Detect which cell encompasses the target text, then output its (X, Y) center coordinate. 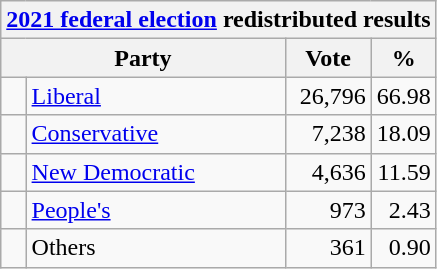
0.90 (404, 248)
66.98 (404, 96)
7,238 (328, 134)
2.43 (404, 210)
Liberal (156, 96)
% (404, 58)
Others (156, 248)
4,636 (328, 172)
Party (143, 58)
Conservative (156, 134)
26,796 (328, 96)
New Democratic (156, 172)
973 (328, 210)
Vote (328, 58)
361 (328, 248)
18.09 (404, 134)
2021 federal election redistributed results (218, 20)
11.59 (404, 172)
People's (156, 210)
